Return (X, Y) of the center of cell containing provided text 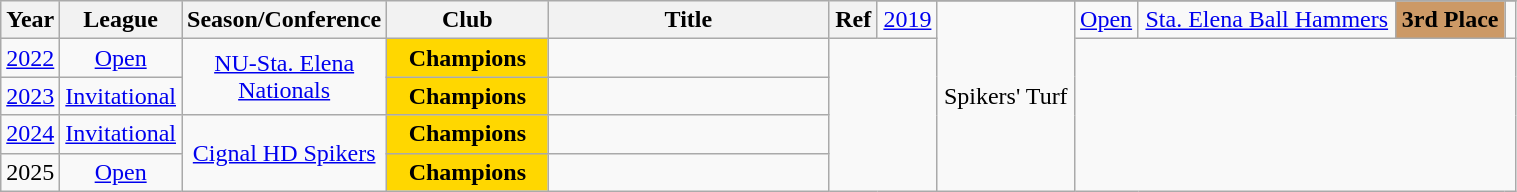
2022 (30, 58)
Club (468, 20)
Season/Conference (284, 20)
NU-Sta. Elena Nationals (284, 77)
League (121, 20)
Title (688, 20)
2025 (30, 172)
Spikers' Turf (1006, 96)
2024 (30, 134)
3rd Place (1450, 20)
Year (30, 20)
Ref (854, 20)
2023 (30, 96)
2019 (907, 20)
Sta. Elena Ball Hammers (1266, 20)
Cignal HD Spikers (284, 153)
